Capture the cell that displays the provided text and extract its [X, Y] central coordinate. 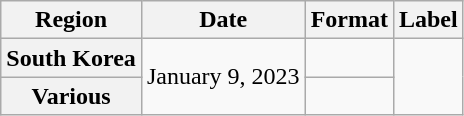
South Korea [72, 58]
January 9, 2023 [223, 77]
Label [428, 20]
Various [72, 96]
Region [72, 20]
Format [349, 20]
Date [223, 20]
